For the text-containing cell, return its midpoint in (X, Y) coordinate format. 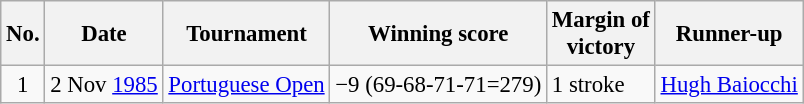
1 stroke (602, 85)
Runner-up (729, 34)
Margin ofvictory (602, 34)
Tournament (246, 34)
Winning score (438, 34)
Portuguese Open (246, 85)
−9 (69-68-71-71=279) (438, 85)
2 Nov 1985 (104, 85)
No. (23, 34)
Date (104, 34)
1 (23, 85)
Hugh Baiocchi (729, 85)
